Capture the cell that displays the provided text and extract its [x, y] central coordinate. 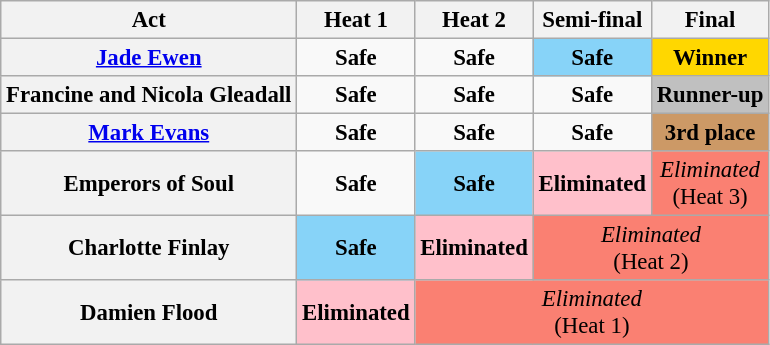
Mark Evans [149, 133]
3rd place [710, 133]
Heat 1 [356, 20]
Eliminated(Heat 3) [710, 184]
Semi-final [592, 20]
Francine and Nicola Gleadall [149, 95]
Heat 2 [474, 20]
Eliminated(Heat 2) [651, 248]
Final [710, 20]
Act [149, 20]
Eliminated(Heat 1) [592, 312]
Runner-up [710, 95]
Jade Ewen [149, 58]
Winner [710, 58]
Charlotte Finlay [149, 248]
Emperors of Soul [149, 184]
Damien Flood [149, 312]
